Scan for the cell matching the given text and deliver its (X, Y) coordinate at center. 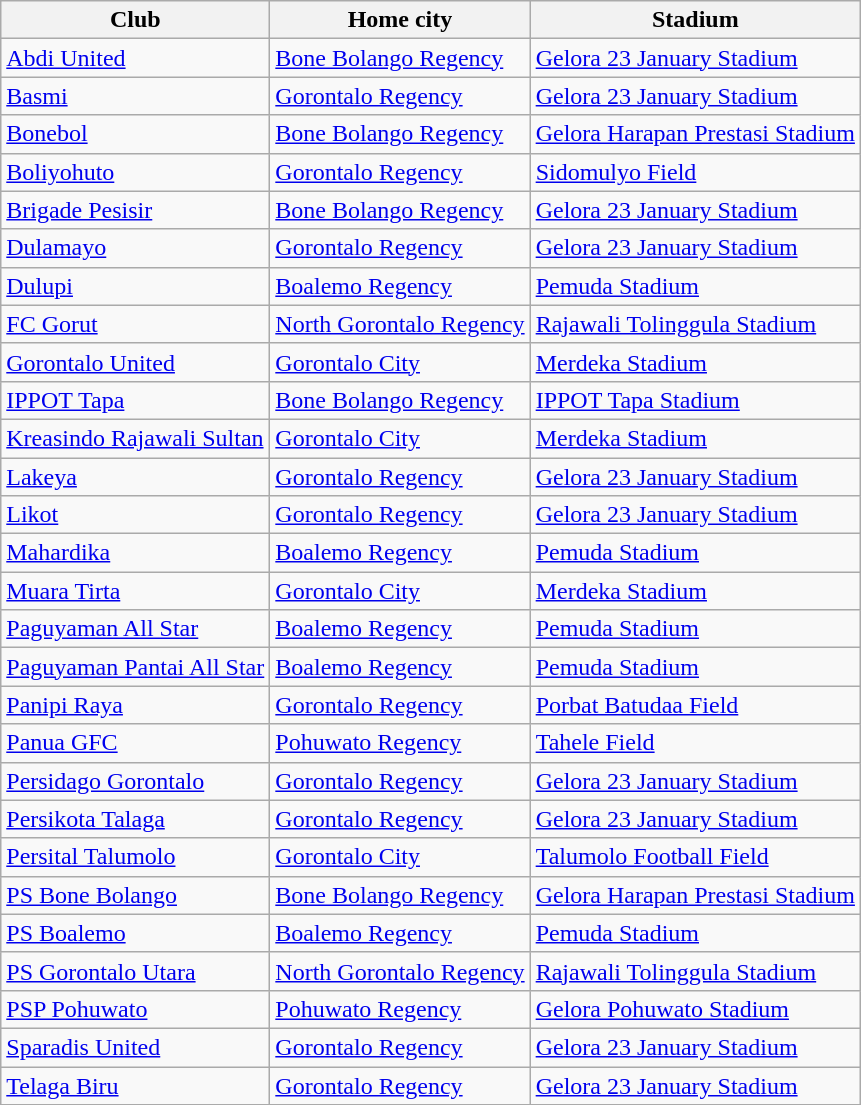
PS Gorontalo Utara (136, 971)
PS Boalemo (136, 933)
Abdi United (136, 58)
Talumolo Football Field (695, 857)
Home city (400, 20)
Persikota Talaga (136, 819)
Tahele Field (695, 743)
Paguyaman All Star (136, 629)
Gelora Pohuwato Stadium (695, 1009)
Persidago Gorontalo (136, 781)
Paguyaman Pantai All Star (136, 667)
Kreasindo Rajawali Sultan (136, 438)
Persital Talumolo (136, 857)
Dulamayo (136, 248)
Mahardika (136, 553)
Basmi (136, 96)
IPPOT Tapa (136, 400)
Panipi Raya (136, 705)
Telaga Biru (136, 1085)
Panua GFC (136, 743)
Brigade Pesisir (136, 210)
Stadium (695, 20)
Sidomulyo Field (695, 172)
Bonebol (136, 134)
Sparadis United (136, 1047)
Boliyohuto (136, 172)
Muara Tirta (136, 591)
Gorontalo United (136, 362)
Likot (136, 515)
PS Bone Bolango (136, 895)
Club (136, 20)
Lakeya (136, 477)
Dulupi (136, 286)
IPPOT Tapa Stadium (695, 400)
Porbat Batudaa Field (695, 705)
PSP Pohuwato (136, 1009)
FC Gorut (136, 324)
